Detect which cell encompasses the target text, then output its (X, Y) center coordinate. 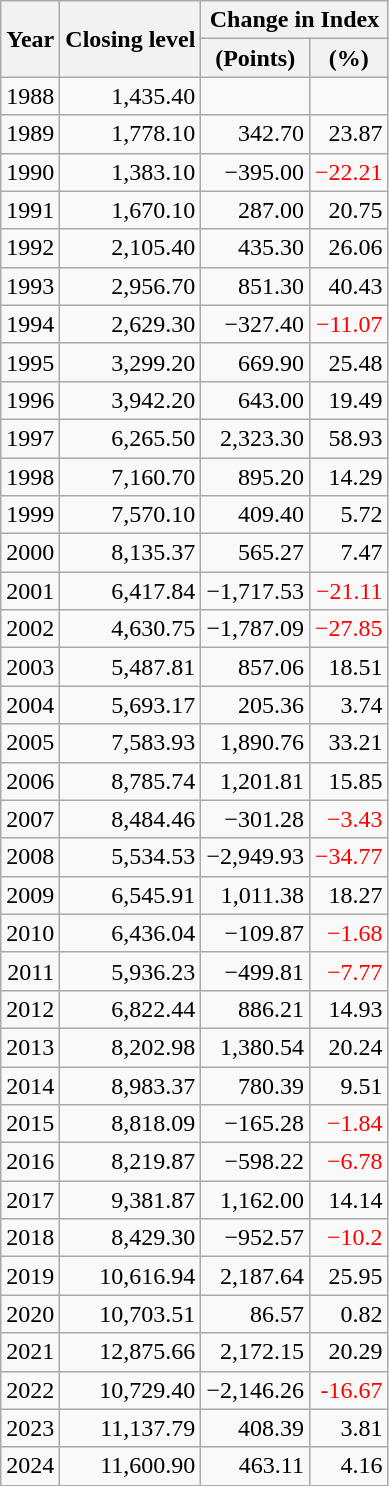
565.27 (256, 553)
20.29 (348, 1352)
18.27 (348, 895)
8,202.98 (130, 1047)
2,629.30 (130, 324)
14.14 (348, 1200)
−11.07 (348, 324)
2020 (30, 1314)
1,201.81 (256, 781)
205.36 (256, 705)
58.93 (348, 438)
669.90 (256, 362)
8,484.46 (130, 819)
11,600.90 (130, 1466)
−2,146.26 (256, 1390)
−2,949.93 (256, 857)
9.51 (348, 1085)
2017 (30, 1200)
7,160.70 (130, 477)
14.93 (348, 1009)
−3.43 (348, 819)
1996 (30, 400)
7.47 (348, 553)
2006 (30, 781)
2004 (30, 705)
1,380.54 (256, 1047)
(Points) (256, 58)
435.30 (256, 248)
6,822.44 (130, 1009)
23.87 (348, 134)
342.70 (256, 134)
3.81 (348, 1428)
2011 (30, 971)
2010 (30, 933)
5,936.23 (130, 971)
2007 (30, 819)
−1,717.53 (256, 591)
18.51 (348, 667)
1,162.00 (256, 1200)
26.06 (348, 248)
10,616.94 (130, 1276)
25.95 (348, 1276)
−10.2 (348, 1238)
Year (30, 39)
7,583.93 (130, 743)
14.29 (348, 477)
1997 (30, 438)
5.72 (348, 515)
8,135.37 (130, 553)
0.82 (348, 1314)
−952.57 (256, 1238)
8,818.09 (130, 1124)
3,942.20 (130, 400)
886.21 (256, 1009)
2003 (30, 667)
8,785.74 (130, 781)
4.16 (348, 1466)
−7.77 (348, 971)
−27.85 (348, 629)
4,630.75 (130, 629)
15.85 (348, 781)
−1.84 (348, 1124)
463.11 (256, 1466)
−301.28 (256, 819)
6,417.84 (130, 591)
1,670.10 (130, 210)
−1.68 (348, 933)
33.21 (348, 743)
2001 (30, 591)
1999 (30, 515)
1994 (30, 324)
19.49 (348, 400)
1995 (30, 362)
11,137.79 (130, 1428)
2019 (30, 1276)
−598.22 (256, 1162)
857.06 (256, 667)
2000 (30, 553)
2009 (30, 895)
9,381.87 (130, 1200)
2,323.30 (256, 438)
20.24 (348, 1047)
1,383.10 (130, 172)
6,265.50 (130, 438)
−21.11 (348, 591)
10,703.51 (130, 1314)
6,545.91 (130, 895)
1991 (30, 210)
2008 (30, 857)
2015 (30, 1124)
25.48 (348, 362)
40.43 (348, 286)
−499.81 (256, 971)
−34.77 (348, 857)
20.75 (348, 210)
1998 (30, 477)
408.39 (256, 1428)
2013 (30, 1047)
2,172.15 (256, 1352)
2023 (30, 1428)
2022 (30, 1390)
−395.00 (256, 172)
2024 (30, 1466)
10,729.40 (130, 1390)
−109.87 (256, 933)
8,219.87 (130, 1162)
5,693.17 (130, 705)
6,436.04 (130, 933)
Change in Index (294, 20)
−6.78 (348, 1162)
895.20 (256, 477)
-16.67 (348, 1390)
2,105.40 (130, 248)
851.30 (256, 286)
1,011.38 (256, 895)
1,435.40 (130, 96)
2012 (30, 1009)
409.40 (256, 515)
1989 (30, 134)
−1,787.09 (256, 629)
86.57 (256, 1314)
2005 (30, 743)
2016 (30, 1162)
1,778.10 (130, 134)
643.00 (256, 400)
2002 (30, 629)
1993 (30, 286)
2018 (30, 1238)
−165.28 (256, 1124)
1990 (30, 172)
Closing level (130, 39)
1992 (30, 248)
3.74 (348, 705)
5,487.81 (130, 667)
−22.21 (348, 172)
2,187.64 (256, 1276)
7,570.10 (130, 515)
2,956.70 (130, 286)
(%) (348, 58)
3,299.20 (130, 362)
2021 (30, 1352)
8,983.37 (130, 1085)
1988 (30, 96)
780.39 (256, 1085)
287.00 (256, 210)
5,534.53 (130, 857)
1,890.76 (256, 743)
12,875.66 (130, 1352)
2014 (30, 1085)
−327.40 (256, 324)
8,429.30 (130, 1238)
